Find where the given text appears and provide that cell's center as (x, y) coordinate. 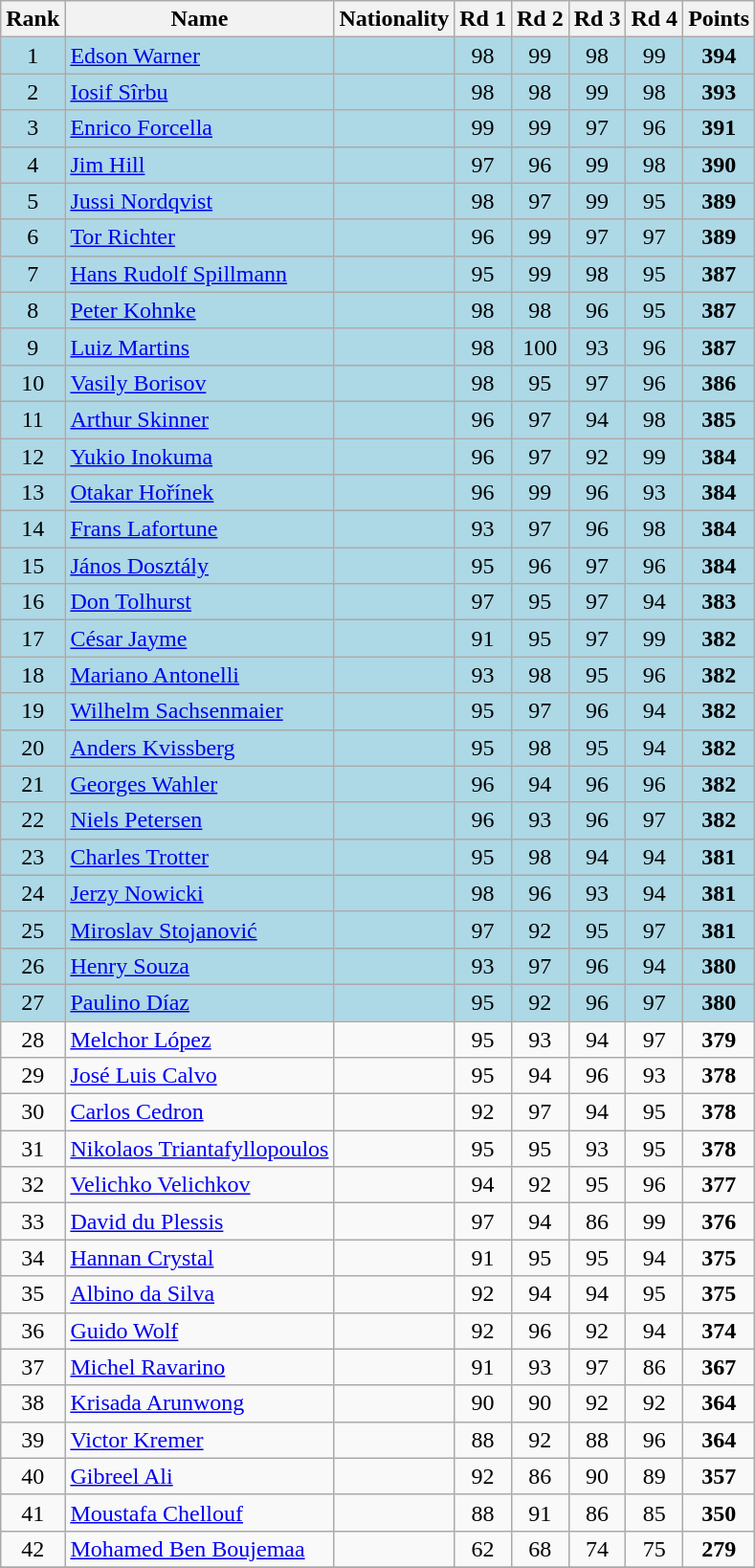
János Dosztály (199, 566)
Niels Petersen (199, 820)
390 (720, 165)
15 (33, 566)
11 (33, 419)
30 (33, 1112)
Velichko Velichkov (199, 1185)
394 (720, 56)
Frans Lafortune (199, 529)
379 (720, 1039)
85 (655, 1512)
42 (33, 1549)
Miroslav Stojanović (199, 930)
Yukio Inokuma (199, 457)
32 (33, 1185)
38 (33, 1403)
2 (33, 92)
89 (655, 1476)
12 (33, 457)
Name (199, 19)
Jim Hill (199, 165)
César Jayme (199, 638)
3 (33, 128)
20 (33, 748)
35 (33, 1294)
Michel Ravarino (199, 1367)
18 (33, 675)
Mohamed Ben Boujemaa (199, 1549)
Tor Richter (199, 237)
Moustafa Chellouf (199, 1512)
7 (33, 274)
5 (33, 201)
40 (33, 1476)
Otakar Hořínek (199, 493)
357 (720, 1476)
Iosif Sîrbu (199, 92)
374 (720, 1331)
Hans Rudolf Spillmann (199, 274)
29 (33, 1076)
José Luis Calvo (199, 1076)
279 (720, 1549)
Points (720, 19)
Jerzy Nowicki (199, 893)
31 (33, 1149)
393 (720, 92)
6 (33, 237)
Mariano Antonelli (199, 675)
36 (33, 1331)
383 (720, 602)
13 (33, 493)
Gibreel Ali (199, 1476)
Luiz Martins (199, 347)
350 (720, 1512)
9 (33, 347)
1 (33, 56)
Carlos Cedron (199, 1112)
Rd 4 (655, 19)
Anders Kvissberg (199, 748)
28 (33, 1039)
27 (33, 1002)
385 (720, 419)
75 (655, 1549)
Nationality (394, 19)
25 (33, 930)
19 (33, 711)
68 (540, 1549)
377 (720, 1185)
Georges Wahler (199, 784)
Charles Trotter (199, 857)
Rd 1 (483, 19)
Albino da Silva (199, 1294)
37 (33, 1367)
386 (720, 383)
21 (33, 784)
26 (33, 966)
391 (720, 128)
8 (33, 310)
22 (33, 820)
62 (483, 1549)
Guido Wolf (199, 1331)
14 (33, 529)
100 (540, 347)
Arthur Skinner (199, 419)
376 (720, 1221)
34 (33, 1258)
Vasily Borisov (199, 383)
Rd 3 (597, 19)
41 (33, 1512)
Victor Kremer (199, 1440)
Peter Kohnke (199, 310)
74 (597, 1549)
Paulino Díaz (199, 1002)
23 (33, 857)
Nikolaos Triantafyllopoulos (199, 1149)
Don Tolhurst (199, 602)
Rd 2 (540, 19)
Enrico Forcella (199, 128)
Krisada Arunwong (199, 1403)
Edson Warner (199, 56)
16 (33, 602)
367 (720, 1367)
4 (33, 165)
17 (33, 638)
Henry Souza (199, 966)
39 (33, 1440)
Wilhelm Sachsenmaier (199, 711)
David du Plessis (199, 1221)
Melchor López (199, 1039)
Hannan Crystal (199, 1258)
Rank (33, 19)
Jussi Nordqvist (199, 201)
24 (33, 893)
10 (33, 383)
33 (33, 1221)
